Pinpoint the cell where the given text exists, returning its (X, Y) midpoint coordinate. 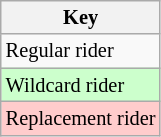
Replacement rider (81, 118)
Regular rider (81, 51)
Wildcard rider (81, 85)
Key (81, 17)
